Scan for the cell matching the given text and deliver its [x, y] coordinate at center. 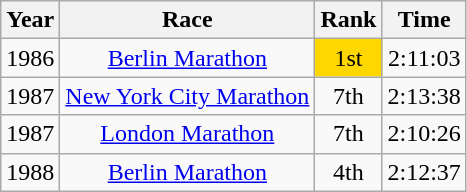
2:10:26 [424, 134]
Race [188, 20]
2:13:38 [424, 96]
1986 [30, 58]
1988 [30, 172]
2:12:37 [424, 172]
2:11:03 [424, 58]
4th [348, 172]
London Marathon [188, 134]
Time [424, 20]
Year [30, 20]
1st [348, 58]
Rank [348, 20]
New York City Marathon [188, 96]
